Search for the cell housing the specified text and yield its (x, y) center coordinate. 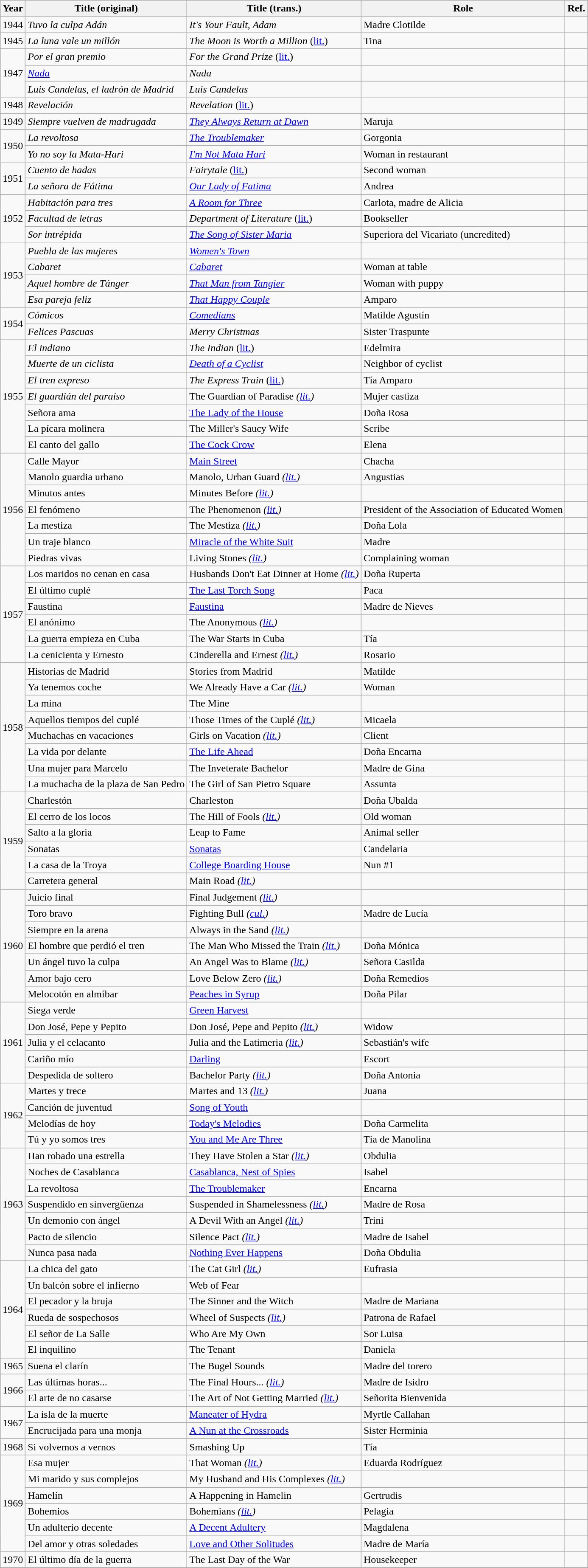
The Art of Not Getting Married (lit.) (274, 1398)
Siega verde (106, 1011)
Revelación (106, 105)
1950 (13, 146)
El señor de La Salle (106, 1334)
Madre de Nieves (463, 606)
La vida por delante (106, 752)
Muerte de un ciclista (106, 364)
Cariño mío (106, 1059)
Nun #1 (463, 865)
Maruja (463, 121)
El inquilino (106, 1350)
1964 (13, 1309)
1959 (13, 841)
Web of Fear (274, 1285)
Manolo guardia urbano (106, 477)
Women's Town (274, 251)
El pecador y la bruja (106, 1301)
Sebastián's wife (463, 1043)
Pelagia (463, 1512)
1955 (13, 396)
Edelmira (463, 348)
Andrea (463, 186)
Assunta (463, 784)
That Happy Couple (274, 299)
The Miller's Saucy Wife (274, 428)
Yo no soy la Mata-Hari (106, 154)
Carretera general (106, 881)
Sister Traspunte (463, 332)
Charlestón (106, 800)
Escort (463, 1059)
Don José, Pepe and Pepito (lit.) (274, 1027)
Doña Rosa (463, 412)
The Man Who Missed the Train (lit.) (274, 946)
Sor Luisa (463, 1334)
Leap to Fame (274, 833)
Scribe (463, 428)
Isabel (463, 1172)
El tren expreso (106, 380)
Si volvemos a vernos (106, 1447)
Tuvo la culpa Adán (106, 25)
Ref. (576, 8)
1947 (13, 73)
Un adulterio decente (106, 1528)
The Express Train (lit.) (274, 380)
1967 (13, 1422)
Woman with puppy (463, 283)
Matilde Agustín (463, 315)
1963 (13, 1204)
1961 (13, 1043)
Maneater of Hydra (274, 1414)
Nunca pasa nada (106, 1253)
La mestiza (106, 526)
Tía Amparo (463, 380)
Matilde (463, 671)
My Husband and His Complexes (lit.) (274, 1479)
The Hill of Fools (lit.) (274, 816)
Un balcón sobre el infierno (106, 1285)
Doña Remedios (463, 978)
1949 (13, 121)
Main Road (lit.) (274, 881)
Encrucijada para una monja (106, 1430)
Don José, Pepe y Pepito (106, 1027)
Neighbor of cyclist (463, 364)
Our Lady of Fatima (274, 186)
Canción de juventud (106, 1107)
1958 (13, 727)
Amparo (463, 299)
Cómicos (106, 315)
It's Your Fault, Adam (274, 25)
Elena (463, 445)
Woman in restaurant (463, 154)
The War Starts in Cuba (274, 639)
Gorgonia (463, 138)
The Cock Crow (274, 445)
I'm Not Mata Hari (274, 154)
1956 (13, 509)
That Man from Tangier (274, 283)
President of the Association of Educated Women (463, 510)
Luis Candelas (274, 89)
Daniela (463, 1350)
El último cuplé (106, 590)
Bookseller (463, 219)
A Decent Adultery (274, 1528)
La muchacha de la plaza de San Pedro (106, 784)
Melodías de hoy (106, 1123)
Doña Pilar (463, 994)
Muchachas en vacaciones (106, 736)
Minutes Before (lit.) (274, 493)
El canto del gallo (106, 445)
Who Are My Own (274, 1334)
La luna vale un millón (106, 41)
1962 (13, 1115)
Silence Pact (lit.) (274, 1237)
La señora de Fátima (106, 186)
El último día de la guerra (106, 1560)
Siempre vuelven de madrugada (106, 121)
1960 (13, 946)
Cuento de hadas (106, 170)
Bohemians (lit.) (274, 1512)
Rueda de sospechosos (106, 1317)
Un traje blanco (106, 542)
The Mestiza (lit.) (274, 526)
Las últimas horas... (106, 1382)
Madre (463, 542)
Señora ama (106, 412)
Esa pareja feliz (106, 299)
La mina (106, 703)
You and Me Are Three (274, 1140)
Doña Carmelita (463, 1123)
Husbands Don't Eat Dinner at Home (lit.) (274, 574)
Un ángel tuvo la culpa (106, 962)
Doña Ubalda (463, 800)
College Boarding House (274, 865)
Una mujer para Marcelo (106, 768)
Always in the Sand (lit.) (274, 929)
Chacha (463, 461)
Eduarda Rodríguez (463, 1463)
Esa mujer (106, 1463)
The Phenomenon (lit.) (274, 510)
The Tenant (274, 1350)
Suspendido en sinvergüenza (106, 1204)
1951 (13, 178)
Doña Lola (463, 526)
Madre de Isidro (463, 1382)
Tía de Manolina (463, 1140)
1945 (13, 41)
Comedians (274, 315)
Madre de Isabel (463, 1237)
Complaining woman (463, 558)
The Last Day of the War (274, 1560)
Amor bajo cero (106, 978)
The Girl of San Pietro Square (274, 784)
Superiora del Vicariato (uncredited) (463, 235)
The Lady of the House (274, 412)
Fighting Bull (cul.) (274, 913)
Doña Ruperta (463, 574)
Hamelín (106, 1495)
The Guardian of Paradise (lit.) (274, 396)
Ya tenemos coche (106, 687)
Year (13, 8)
Micaela (463, 720)
Por el gran premio (106, 57)
Felices Pascuas (106, 332)
1952 (13, 219)
Madre de Rosa (463, 1204)
Charleston (274, 800)
La guerra empieza en Cuba (106, 639)
Casablanca, Nest of Spies (274, 1172)
Noches de Casablanca (106, 1172)
Merry Christmas (274, 332)
Woman at table (463, 267)
Habitación para tres (106, 203)
Señorita Bienvenida (463, 1398)
Encarna (463, 1188)
Señora Casilda (463, 962)
Sister Herminia (463, 1430)
The Song of Sister Maria (274, 235)
For the Grand Prize (lit.) (274, 57)
The Last Torch Song (274, 590)
1969 (13, 1503)
Love Below Zero (lit.) (274, 978)
Fairytale (lit.) (274, 170)
El hombre que perdió el tren (106, 946)
Rosario (463, 655)
Old woman (463, 816)
The Moon is Worth a Million (lit.) (274, 41)
Tina (463, 41)
1944 (13, 25)
Role (463, 8)
Death of a Cyclist (274, 364)
Angustias (463, 477)
La pícara molinera (106, 428)
Title (original) (106, 8)
That Woman (lit.) (274, 1463)
Housekeeper (463, 1560)
Del amor y otras soledades (106, 1544)
Madre de Lucía (463, 913)
Melocotón en almíbar (106, 994)
Julia y el celacanto (106, 1043)
El cerro de los locos (106, 816)
Nothing Ever Happens (274, 1253)
Animal seller (463, 833)
Woman (463, 687)
1965 (13, 1366)
Carlota, madre de Alicia (463, 203)
The Indian (lit.) (274, 348)
Girls on Vacation (lit.) (274, 736)
1968 (13, 1447)
1953 (13, 275)
Juana (463, 1091)
We Already Have a Car (lit.) (274, 687)
Patrona de Rafael (463, 1317)
Manolo, Urban Guard (lit.) (274, 477)
Love and Other Solitudes (274, 1544)
Miracle of the White Suit (274, 542)
Those Times of the Cuplé (lit.) (274, 720)
Martes y trece (106, 1091)
La cenicienta y Ernesto (106, 655)
Bohemios (106, 1512)
Peaches in Syrup (274, 994)
1970 (13, 1560)
Madre de Mariana (463, 1301)
Suena el clarín (106, 1366)
Mujer castiza (463, 396)
Piedras vivas (106, 558)
A Nun at the Crossroads (274, 1430)
1966 (13, 1390)
Madre de María (463, 1544)
El guardián del paraíso (106, 396)
Revelation (lit.) (274, 105)
Paca (463, 590)
Magdalena (463, 1528)
Wheel of Suspects (lit.) (274, 1317)
Aquellos tiempos del cuplé (106, 720)
Final Judgement (lit.) (274, 897)
Salto a la gloria (106, 833)
Myrtle Callahan (463, 1414)
Suspended in Shamelessness (lit.) (274, 1204)
Tú y yo somos tres (106, 1140)
An Angel Was to Blame (lit.) (274, 962)
The Inveterate Bachelor (274, 768)
A Happening in Hamelin (274, 1495)
Toro bravo (106, 913)
They Have Stolen a Star (lit.) (274, 1156)
Sor intrépida (106, 235)
Candelaria (463, 849)
Doña Obdulia (463, 1253)
Gertrudis (463, 1495)
They Always Return at Dawn (274, 121)
Obdulia (463, 1156)
Doña Encarna (463, 752)
Juicio final (106, 897)
Calle Mayor (106, 461)
Siempre en la arena (106, 929)
Department of Literature (lit.) (274, 219)
Mi marido y sus complejos (106, 1479)
Eufrasia (463, 1269)
The Sinner and the Witch (274, 1301)
Trini (463, 1220)
A Room for Three (274, 203)
La isla de la muerte (106, 1414)
Green Harvest (274, 1011)
Martes and 13 (lit.) (274, 1091)
The Bugel Sounds (274, 1366)
1948 (13, 105)
A Devil With an Angel (lit.) (274, 1220)
Client (463, 736)
Julia and the Latimeria (lit.) (274, 1043)
The Anonymous (lit.) (274, 622)
El fenómeno (106, 510)
La chica del gato (106, 1269)
Los maridos no cenan en casa (106, 574)
Today's Melodies (274, 1123)
Doña Antonia (463, 1075)
Despedida de soltero (106, 1075)
Widow (463, 1027)
Madre Clotilde (463, 25)
1957 (13, 614)
Title (trans.) (274, 8)
El indiano (106, 348)
Puebla de las mujeres (106, 251)
Doña Mónica (463, 946)
Facultad de letras (106, 219)
Darling (274, 1059)
The Life Ahead (274, 752)
The Mine (274, 703)
Stories from Madrid (274, 671)
The Final Hours... (lit.) (274, 1382)
Aquel hombre de Tánger (106, 283)
Un demonio con ángel (106, 1220)
Smashing Up (274, 1447)
Song of Youth (274, 1107)
Historias de Madrid (106, 671)
Bachelor Party (lit.) (274, 1075)
Main Street (274, 461)
La casa de la Troya (106, 865)
Pacto de silencio (106, 1237)
Han robado una estrella (106, 1156)
Second woman (463, 170)
Luis Candelas, el ladrón de Madrid (106, 89)
1954 (13, 324)
The Cat Girl (lit.) (274, 1269)
Minutos antes (106, 493)
El anónimo (106, 622)
Living Stones (lit.) (274, 558)
Cinderella and Ernest (lit.) (274, 655)
Madre del torero (463, 1366)
El arte de no casarse (106, 1398)
Madre de Gina (463, 768)
